Find where the given text appears and provide that cell's center as (X, Y) coordinate. 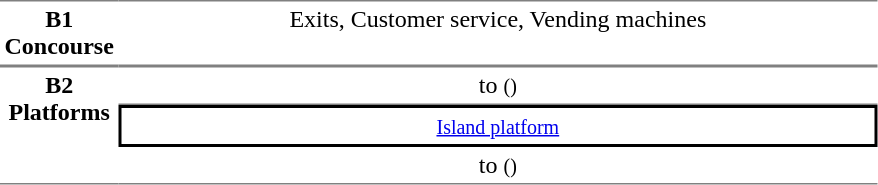
Island platform (498, 126)
B2Platforms (59, 125)
B1Concourse (59, 33)
Exits, Customer service, Vending machines (498, 33)
